Capture the cell that displays the provided text and extract its (x, y) central coordinate. 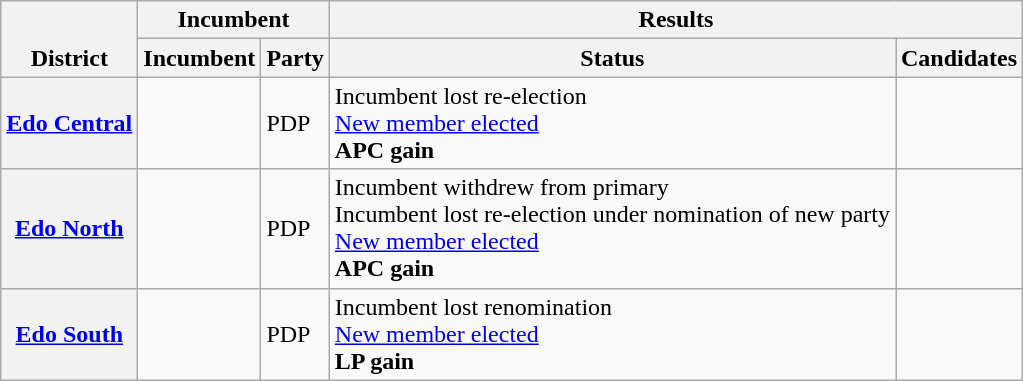
Party (295, 58)
Incumbent lost renominationNew member electedLP gain (612, 334)
District (70, 39)
Incumbent lost re-electionNew member electedAPC gain (612, 123)
Status (612, 58)
Candidates (960, 58)
Edo Central (70, 123)
Edo North (70, 228)
Results (676, 20)
Incumbent withdrew from primaryIncumbent lost re-election under nomination of new partyNew member electedAPC gain (612, 228)
Edo South (70, 334)
